Pinpoint the cell where the given text exists, returning its [x, y] midpoint coordinate. 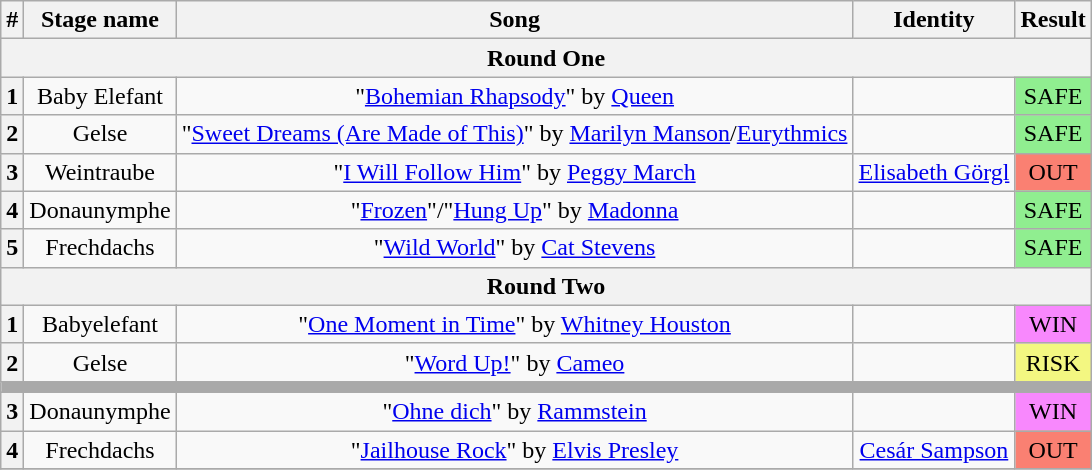
Baby Elefant [100, 96]
Round Two [546, 286]
Elisabeth Görgl [934, 172]
Round One [546, 58]
"Word Up!" by Cameo [514, 362]
Weintraube [100, 172]
Song [514, 20]
"Wild World" by Cat Stevens [514, 248]
Babyelefant [100, 324]
5 [12, 248]
"Jailhouse Rock" by Elvis Presley [514, 449]
"Ohne dich" by Rammstein [514, 411]
"Sweet Dreams (Are Made of This)" by Marilyn Manson/Eurythmics [514, 134]
# [12, 20]
"One Moment in Time" by Whitney Houston [514, 324]
"Bohemian Rhapsody" by Queen [514, 96]
Identity [934, 20]
"Frozen"/"Hung Up" by Madonna [514, 210]
RISK [1053, 362]
Result [1053, 20]
Cesár Sampson [934, 449]
Stage name [100, 20]
"I Will Follow Him" by Peggy March [514, 172]
